Search for the cell housing the specified text and yield its [X, Y] center coordinate. 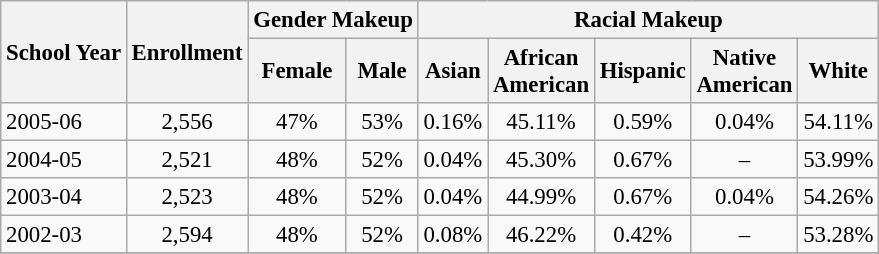
2,594 [187, 235]
46.22% [542, 235]
African American [542, 72]
Racial Makeup [648, 20]
Gender Makeup [333, 20]
Enrollment [187, 52]
2,523 [187, 197]
Hispanic [642, 72]
0.42% [642, 235]
53.99% [838, 160]
54.26% [838, 197]
0.59% [642, 122]
54.11% [838, 122]
2,556 [187, 122]
47% [297, 122]
Female [297, 72]
2005-06 [64, 122]
Asian [452, 72]
53% [382, 122]
White [838, 72]
School Year [64, 52]
Male [382, 72]
2002-03 [64, 235]
45.11% [542, 122]
2004-05 [64, 160]
0.08% [452, 235]
44.99% [542, 197]
53.28% [838, 235]
Native American [744, 72]
45.30% [542, 160]
0.16% [452, 122]
2,521 [187, 160]
2003-04 [64, 197]
